Determine the [X, Y] coordinate at the center of the cell enclosing the given text.  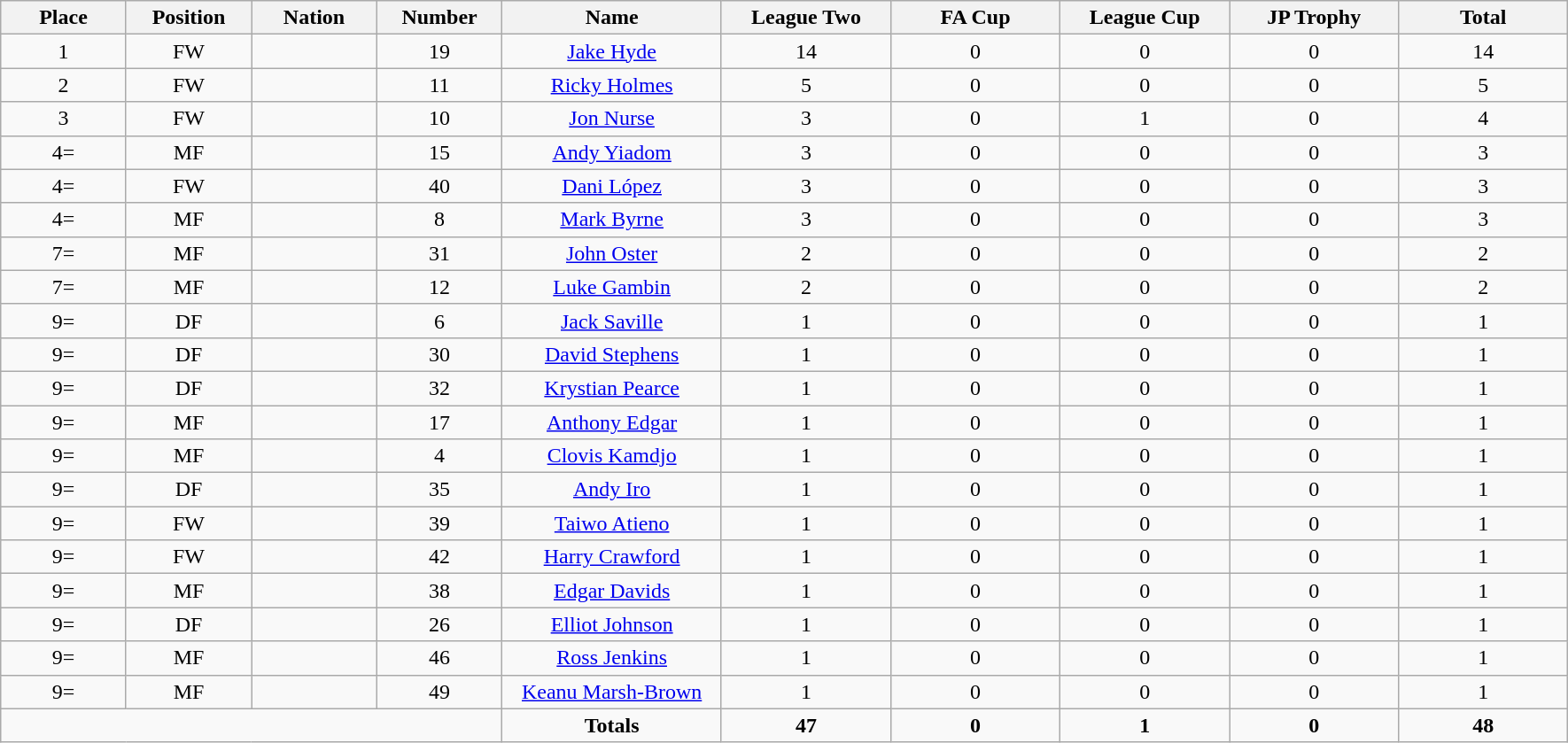
Totals [612, 725]
40 [439, 186]
Number [439, 18]
Dani López [612, 186]
48 [1483, 725]
David Stephens [612, 354]
JP Trophy [1315, 18]
FA Cup [976, 18]
11 [439, 85]
Harry Crawford [612, 557]
26 [439, 624]
46 [439, 658]
12 [439, 287]
Ross Jenkins [612, 658]
Jon Nurse [612, 119]
15 [439, 152]
Anthony Edgar [612, 422]
19 [439, 51]
Elliot Johnson [612, 624]
Name [612, 18]
Keanu Marsh-Brown [612, 692]
Taiwo Atieno [612, 523]
Ricky Holmes [612, 85]
10 [439, 119]
8 [439, 220]
6 [439, 321]
47 [806, 725]
35 [439, 490]
Total [1483, 18]
Andy Iro [612, 490]
Luke Gambin [612, 287]
Nation [314, 18]
42 [439, 557]
Position [189, 18]
Jack Saville [612, 321]
League Cup [1145, 18]
Krystian Pearce [612, 388]
39 [439, 523]
32 [439, 388]
John Oster [612, 253]
31 [439, 253]
30 [439, 354]
Place [64, 18]
49 [439, 692]
17 [439, 422]
38 [439, 591]
Clovis Kamdjo [612, 456]
Jake Hyde [612, 51]
Andy Yiadom [612, 152]
Mark Byrne [612, 220]
Edgar Davids [612, 591]
League Two [806, 18]
